For the text-containing cell, return its midpoint in [X, Y] coordinate format. 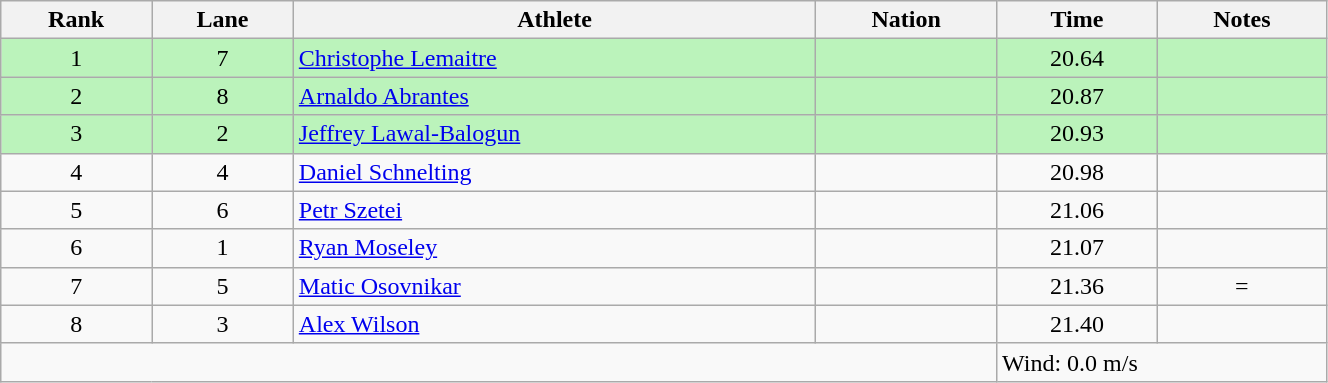
21.07 [1078, 248]
Christophe Lemaitre [554, 58]
Notes [1242, 20]
Daniel Schnelting [554, 172]
Lane [223, 20]
Athlete [554, 20]
20.98 [1078, 172]
Time [1078, 20]
Wind: 0.0 m/s [1162, 362]
20.64 [1078, 58]
Rank [76, 20]
Arnaldo Abrantes [554, 96]
20.93 [1078, 134]
20.87 [1078, 96]
21.06 [1078, 210]
21.40 [1078, 324]
= [1242, 286]
Ryan Moseley [554, 248]
21.36 [1078, 286]
Nation [906, 20]
Alex Wilson [554, 324]
Petr Szetei [554, 210]
Jeffrey Lawal-Balogun [554, 134]
Matic Osovnikar [554, 286]
